Scan for the cell matching the given text and deliver its [x, y] coordinate at center. 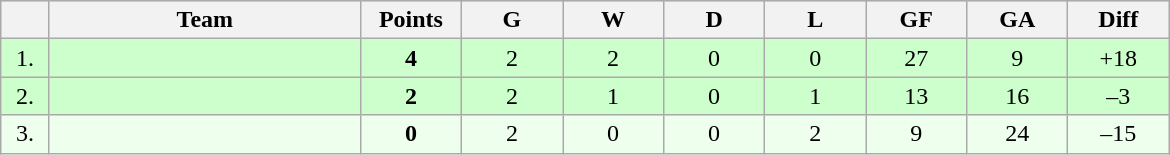
W [612, 20]
27 [916, 58]
4 [410, 58]
D [714, 20]
13 [916, 96]
2. [26, 96]
1. [26, 58]
Points [410, 20]
24 [1018, 134]
3. [26, 134]
G [512, 20]
–3 [1118, 96]
–15 [1118, 134]
GF [916, 20]
Team [204, 20]
16 [1018, 96]
GA [1018, 20]
+18 [1118, 58]
L [816, 20]
Diff [1118, 20]
